Return the (X, Y) coordinate for the center point of the cell that contains the specified text.  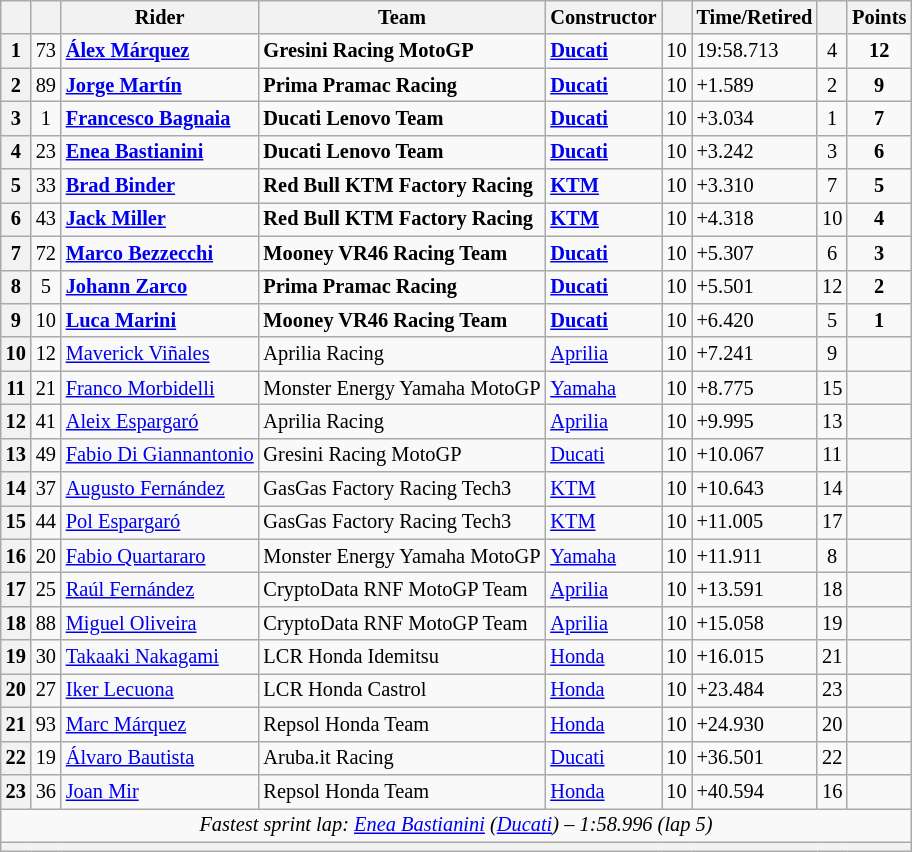
30 (46, 657)
Maverick Viñales (160, 354)
88 (46, 623)
Marco Bezzecchi (160, 253)
Rider (160, 17)
Luca Marini (160, 320)
19:58.713 (755, 51)
+10.643 (755, 489)
25 (46, 589)
Fabio Quartararo (160, 556)
33 (46, 186)
Johann Zarco (160, 287)
+4.318 (755, 219)
43 (46, 219)
Takaaki Nakagami (160, 657)
37 (46, 489)
27 (46, 690)
+15.058 (755, 623)
Raúl Fernández (160, 589)
73 (46, 51)
Points (879, 17)
93 (46, 724)
+6.420 (755, 320)
Álvaro Bautista (160, 758)
+11.911 (755, 556)
Time/Retired (755, 17)
Enea Bastianini (160, 152)
Team (402, 17)
41 (46, 421)
Jorge Martín (160, 85)
+3.242 (755, 152)
Jack Miller (160, 219)
Joan Mir (160, 791)
+5.501 (755, 287)
Fastest sprint lap: Enea Bastianini (Ducati) – 1:58.996 (lap 5) (456, 825)
+13.591 (755, 589)
72 (46, 253)
Pol Espargaró (160, 522)
Brad Binder (160, 186)
Francesco Bagnaia (160, 118)
+1.589 (755, 85)
Marc Márquez (160, 724)
+40.594 (755, 791)
Aleix Espargaró (160, 421)
+24.930 (755, 724)
+7.241 (755, 354)
44 (46, 522)
LCR Honda Idemitsu (402, 657)
Iker Lecuona (160, 690)
49 (46, 455)
+5.307 (755, 253)
Fabio Di Giannantonio (160, 455)
+8.775 (755, 388)
+3.034 (755, 118)
Franco Morbidelli (160, 388)
+10.067 (755, 455)
Augusto Fernández (160, 489)
+3.310 (755, 186)
Aruba.it Racing (402, 758)
36 (46, 791)
+11.005 (755, 522)
Miguel Oliveira (160, 623)
Constructor (603, 17)
LCR Honda Castrol (402, 690)
+16.015 (755, 657)
+36.501 (755, 758)
Álex Márquez (160, 51)
89 (46, 85)
+9.995 (755, 421)
+23.484 (755, 690)
